Scan for the cell matching the given text and deliver its (X, Y) coordinate at center. 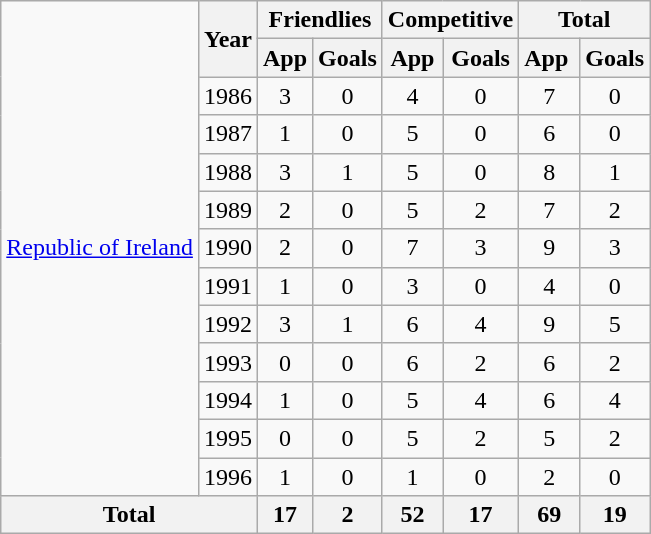
1992 (228, 324)
Year (228, 39)
Friendlies (320, 20)
Republic of Ireland (100, 248)
69 (550, 515)
1991 (228, 286)
8 (550, 172)
Competitive (450, 20)
1988 (228, 172)
1990 (228, 248)
1989 (228, 210)
1986 (228, 96)
19 (615, 515)
1995 (228, 438)
1993 (228, 362)
1996 (228, 477)
1994 (228, 400)
1987 (228, 134)
52 (412, 515)
